Identify which cell holds the provided text, then report its [X, Y] central coordinate. 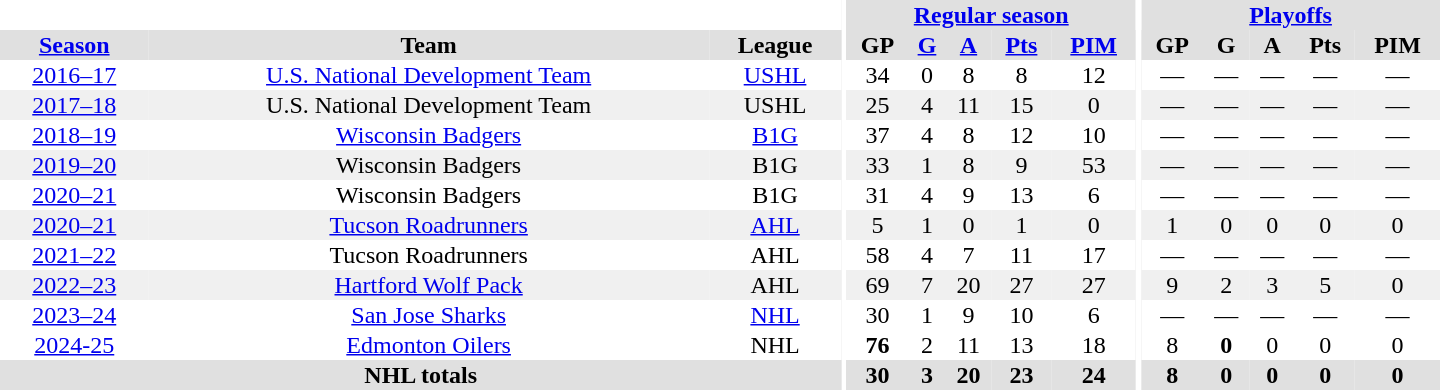
31 [877, 195]
2024-25 [74, 345]
Playoffs [1290, 15]
53 [1094, 165]
34 [877, 75]
15 [1022, 105]
24 [1094, 375]
18 [1094, 345]
2022–23 [74, 285]
Regular season [991, 15]
17 [1094, 255]
2016–17 [74, 75]
Hartford Wolf Pack [429, 285]
23 [1022, 375]
2023–24 [74, 315]
76 [877, 345]
58 [877, 255]
Edmonton Oilers [429, 345]
Season [74, 45]
69 [877, 285]
2021–22 [74, 255]
37 [877, 135]
Team [429, 45]
33 [877, 165]
San Jose Sharks [429, 315]
2017–18 [74, 105]
NHL totals [420, 375]
League [776, 45]
2019–20 [74, 165]
2018–19 [74, 135]
25 [877, 105]
